Provide the (X, Y) coordinate of the cell's center where the given text is located.  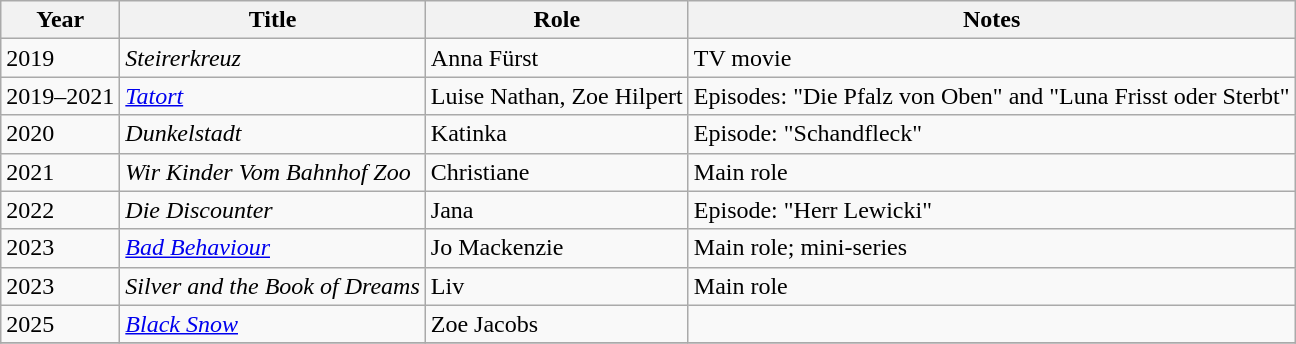
Liv (556, 286)
Luise Nathan, Zoe Hilpert (556, 96)
Episodes: "Die Pfalz von Oben" and "Luna Frisst oder Sterbt" (992, 96)
Title (272, 20)
2019–2021 (60, 96)
Silver and the Book of Dreams (272, 286)
Jana (556, 210)
Episode: "Herr Lewicki" (992, 210)
Zoe Jacobs (556, 324)
2020 (60, 134)
Katinka (556, 134)
Jo Mackenzie (556, 248)
2019 (60, 58)
Episode: "Schandfleck" (992, 134)
Anna Fürst (556, 58)
Christiane (556, 172)
2022 (60, 210)
Steirerkreuz (272, 58)
2025 (60, 324)
Dunkelstadt (272, 134)
2021 (60, 172)
Notes (992, 20)
Wir Kinder Vom Bahnhof Zoo (272, 172)
Bad Behaviour (272, 248)
Role (556, 20)
Black Snow (272, 324)
TV movie (992, 58)
Die Discounter (272, 210)
Tatort (272, 96)
Main role; mini-series (992, 248)
Year (60, 20)
